For the text-containing cell, return its midpoint in [X, Y] coordinate format. 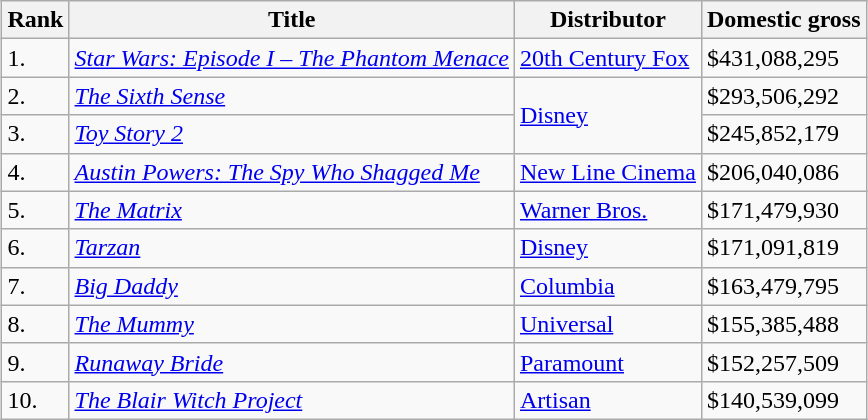
10. [36, 400]
New Line Cinema [608, 172]
$155,385,488 [784, 324]
$293,506,292 [784, 96]
The Matrix [292, 210]
Star Wars: Episode I – The Phantom Menace [292, 58]
Runaway Bride [292, 362]
$245,852,179 [784, 134]
Distributor [608, 20]
Austin Powers: The Spy Who Shagged Me [292, 172]
Paramount [608, 362]
4. [36, 172]
$431,088,295 [784, 58]
Tarzan [292, 248]
20th Century Fox [608, 58]
Title [292, 20]
$140,539,099 [784, 400]
$163,479,795 [784, 286]
$171,479,930 [784, 210]
Universal [608, 324]
Rank [36, 20]
Artisan [608, 400]
Domestic gross [784, 20]
$152,257,509 [784, 362]
1. [36, 58]
The Mummy [292, 324]
$206,040,086 [784, 172]
The Sixth Sense [292, 96]
9. [36, 362]
6. [36, 248]
7. [36, 286]
Toy Story 2 [292, 134]
$171,091,819 [784, 248]
8. [36, 324]
3. [36, 134]
5. [36, 210]
Warner Bros. [608, 210]
Big Daddy [292, 286]
Columbia [608, 286]
2. [36, 96]
The Blair Witch Project [292, 400]
